Search for the cell housing the specified text and yield its (X, Y) center coordinate. 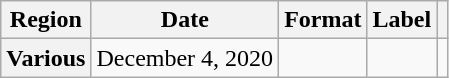
Date (185, 20)
Format (323, 20)
Various (46, 58)
Label (402, 20)
December 4, 2020 (185, 58)
Region (46, 20)
